From the cell containing the given text, extract its center point as (X, Y) coordinate. 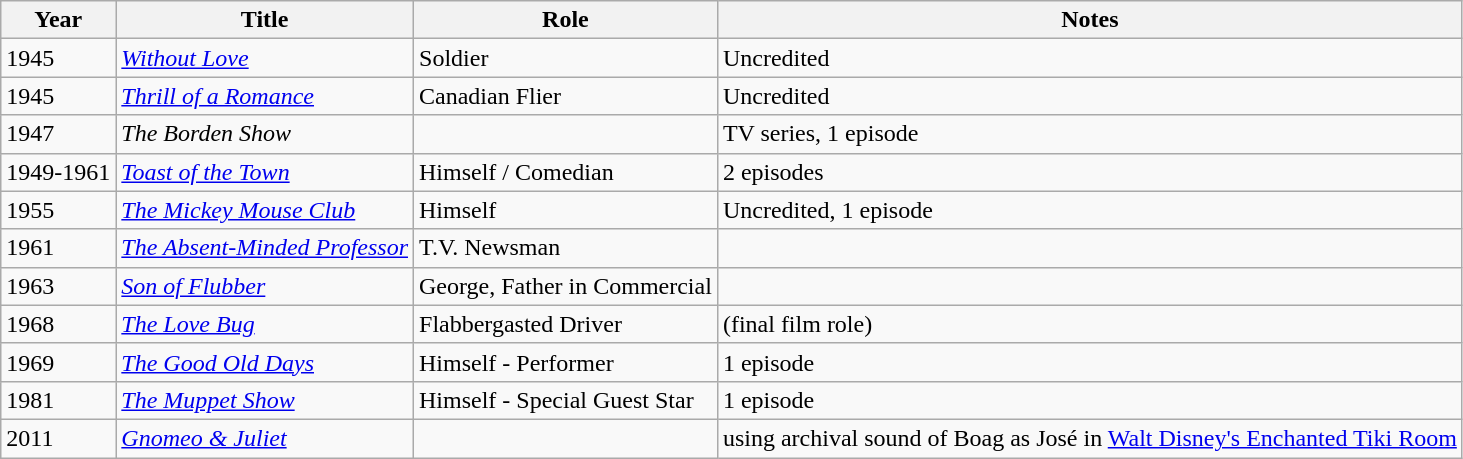
Himself (566, 210)
Son of Flubber (265, 286)
1969 (58, 362)
1955 (58, 210)
Uncredited, 1 episode (1090, 210)
The Love Bug (265, 324)
using archival sound of Boag as José in Walt Disney's Enchanted Tiki Room (1090, 438)
Gnomeo & Juliet (265, 438)
TV series, 1 episode (1090, 134)
1961 (58, 248)
George, Father in Commercial (566, 286)
The Absent-Minded Professor (265, 248)
The Mickey Mouse Club (265, 210)
Year (58, 20)
The Muppet Show (265, 400)
Toast of the Town (265, 172)
(final film role) (1090, 324)
1981 (58, 400)
1947 (58, 134)
1963 (58, 286)
Title (265, 20)
The Good Old Days (265, 362)
Flabbergasted Driver (566, 324)
2011 (58, 438)
1968 (58, 324)
T.V. Newsman (566, 248)
Thrill of a Romance (265, 96)
Himself / Comedian (566, 172)
Without Love (265, 58)
1949-1961 (58, 172)
The Borden Show (265, 134)
2 episodes (1090, 172)
Himself - Special Guest Star (566, 400)
Himself - Performer (566, 362)
Notes (1090, 20)
Canadian Flier (566, 96)
Role (566, 20)
Soldier (566, 58)
